Locate the cell with the specified text and output its [X, Y] center coordinate. 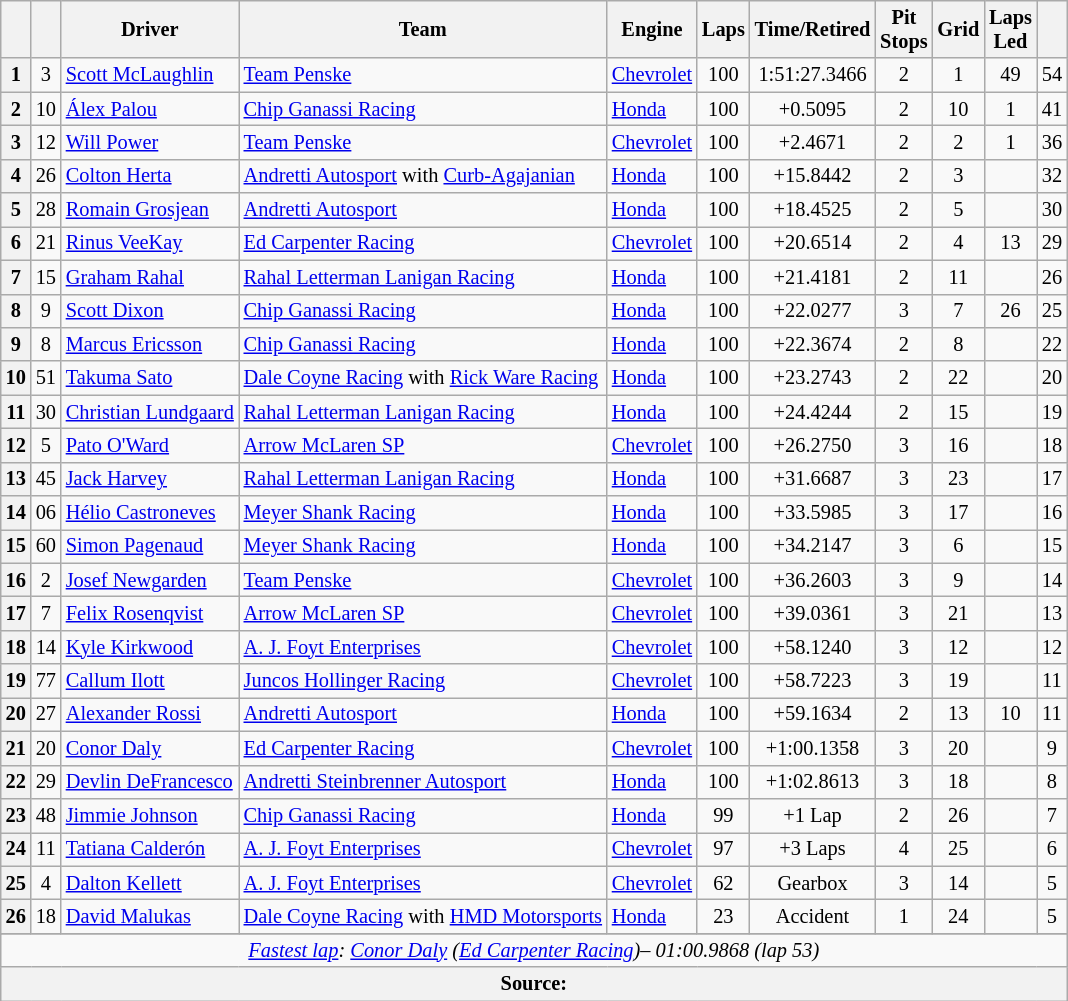
62 [724, 883]
Driver [150, 29]
Graham Rahal [150, 277]
Andretti Steinbrenner Autosport [423, 782]
Josef Newgarden [150, 580]
+58.7223 [813, 681]
+21.4181 [813, 277]
+58.1240 [813, 647]
Source: [534, 984]
48 [46, 815]
Scott Dixon [150, 311]
Simon Pagenaud [150, 546]
PitStops [904, 29]
+26.2750 [813, 445]
+23.2743 [813, 378]
99 [724, 815]
+15.8442 [813, 176]
Laps [724, 29]
Team [423, 29]
+59.1634 [813, 714]
06 [46, 513]
+34.2147 [813, 546]
Juncos Hollinger Racing [423, 681]
+1:00.1358 [813, 748]
51 [46, 378]
Dalton Kellett [150, 883]
Callum Ilott [150, 681]
Engine [652, 29]
+33.5985 [813, 513]
Felix Rosenqvist [150, 613]
Romain Grosjean [150, 210]
Rinus VeeKay [150, 243]
54 [1052, 75]
49 [1010, 75]
+1:02.8613 [813, 782]
Dale Coyne Racing with HMD Motorsports [423, 916]
Gearbox [813, 883]
Conor Daly [150, 748]
60 [46, 546]
Tatiana Calderón [150, 849]
1:51:27.3466 [813, 75]
+18.4525 [813, 210]
+36.2603 [813, 580]
36 [1052, 142]
Accident [813, 916]
Grid [959, 29]
45 [46, 479]
Devlin DeFrancesco [150, 782]
41 [1052, 109]
+22.3674 [813, 344]
Scott McLaughlin [150, 75]
Andretti Autosport with Curb-Agajanian [423, 176]
+22.0277 [813, 311]
77 [46, 681]
LapsLed [1010, 29]
Fastest lap: Conor Daly (Ed Carpenter Racing)– 01:00.9868 (lap 53) [534, 950]
32 [1052, 176]
Marcus Ericsson [150, 344]
28 [46, 210]
Jack Harvey [150, 479]
Colton Herta [150, 176]
Álex Palou [150, 109]
Alexander Rossi [150, 714]
+1 Lap [813, 815]
David Malukas [150, 916]
+0.5095 [813, 109]
97 [724, 849]
Dale Coyne Racing with Rick Ware Racing [423, 378]
+3 Laps [813, 849]
Kyle Kirkwood [150, 647]
Christian Lundgaard [150, 412]
+31.6687 [813, 479]
Pato O'Ward [150, 445]
+39.0361 [813, 613]
+20.6514 [813, 243]
Hélio Castroneves [150, 513]
Takuma Sato [150, 378]
+24.4244 [813, 412]
Jimmie Johnson [150, 815]
Will Power [150, 142]
27 [46, 714]
Time/Retired [813, 29]
+2.4671 [813, 142]
